Provide the (X, Y) coordinate of the cell's center where the given text is located.  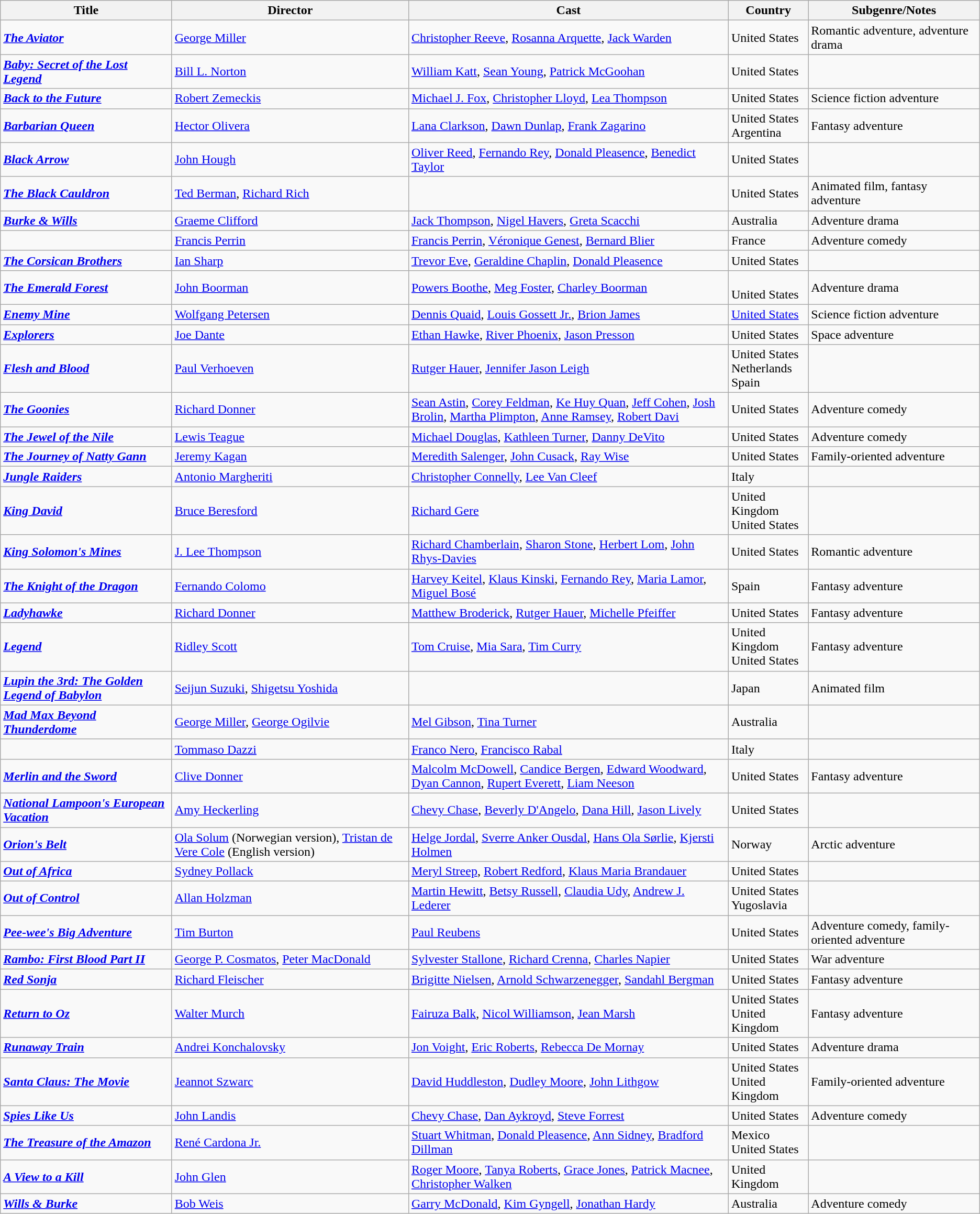
Ola Solum (Norwegian version), Tristan de Vere Cole (English version) (290, 844)
Christopher Connelly, Lee Van Cleef (569, 477)
Mad Max Beyond Thunderdome (86, 722)
Santa Claus: The Movie (86, 1081)
George Miller (290, 38)
Rutger Hauer, Jennifer Jason Leigh (569, 369)
Back to the Future (86, 98)
Return to Oz (86, 1013)
Harvey Keitel, Klaus Kinski, Fernando Rey, Maria Lamor, Miguel Bosé (569, 586)
The Jewel of the Nile (86, 437)
Allan Holzman (290, 899)
John Boorman (290, 287)
Walter Murch (290, 1013)
Country (768, 10)
Paul Verhoeven (290, 369)
Jon Voight, Eric Roberts, Rebecca De Mornay (569, 1047)
King David (86, 511)
Ridley Scott (290, 647)
Clive Donner (290, 776)
United StatesNetherlandsSpain (768, 369)
Hector Olivera (290, 126)
Martin Hewitt, Betsy Russell, Claudia Udy, Andrew J. Lederer (569, 899)
Christopher Reeve, Rosanna Arquette, Jack Warden (569, 38)
Lana Clarkson, Dawn Dunlap, Frank Zagarino (569, 126)
Spies Like Us (86, 1116)
Fernando Colomo (290, 586)
Romantic adventure (894, 552)
Malcolm McDowell, Candice Bergen, Edward Woodward, Dyan Cannon, Rupert Everett, Liam Neeson (569, 776)
Matthew Broderick, Rutger Hauer, Michelle Pfeiffer (569, 613)
Franco Nero, Francisco Rabal (569, 749)
Sydney Pollack (290, 871)
Cast (569, 10)
Director (290, 10)
Jack Thompson, Nigel Havers, Greta Scacchi (569, 220)
Out of Africa (86, 871)
Paul Reubens (569, 932)
Graeme Clifford (290, 220)
Out of Control (86, 899)
Adventure comedy, family-oriented adventure (894, 932)
Richard Chamberlain, Sharon Stone, Herbert Lom, John Rhys-Davies (569, 552)
War adventure (894, 959)
Antonio Margheriti (290, 477)
Trevor Eve, Geraldine Chaplin, Donald Pleasence (569, 260)
William Katt, Sean Young, Patrick McGoohan (569, 71)
The Journey of Natty Gann (86, 457)
Subgenre/Notes (894, 10)
Runaway Train (86, 1047)
United Kingdom (768, 1176)
Baby: Secret of the Lost Legend (86, 71)
Andrei Konchalovsky (290, 1047)
Ted Berman, Richard Rich (290, 194)
Chevy Chase, Beverly D'Angelo, Dana Hill, Jason Lively (569, 810)
Tim Burton (290, 932)
United StatesArgentina (768, 126)
MexicoUnited States (768, 1143)
Enemy Mine (86, 314)
The Aviator (86, 38)
Chevy Chase, Dan Aykroyd, Steve Forrest (569, 1116)
Lewis Teague (290, 437)
Fairuza Balk, Nicol Williamson, Jean Marsh (569, 1013)
Wolfgang Petersen (290, 314)
Lupin the 3rd: The Golden Legend of Babylon (86, 688)
Helge Jordal, Sverre Anker Ousdal, Hans Ola Sørlie, Kjersti Holmen (569, 844)
Romantic adventure, adventure drama (894, 38)
Mel Gibson, Tina Turner (569, 722)
Ladyhawke (86, 613)
John Landis (290, 1116)
George Miller, George Ogilvie (290, 722)
J. Lee Thompson (290, 552)
Francis Perrin (290, 240)
Stuart Whitman, Donald Pleasence, Ann Sidney, Bradford Dillman (569, 1143)
Spain (768, 586)
The Goonies (86, 410)
A View to a Kill (86, 1176)
Tom Cruise, Mia Sara, Tim Curry (569, 647)
Explorers (86, 335)
Ethan Hawke, River Phoenix, Jason Presson (569, 335)
Michael Douglas, Kathleen Turner, Danny DeVito (569, 437)
Rambo: First Blood Part II (86, 959)
Animated film (894, 688)
United StatesYugoslavia (768, 899)
Merlin and the Sword (86, 776)
Dennis Quaid, Louis Gossett Jr., Brion James (569, 314)
Space adventure (894, 335)
The Treasure of the Amazon (86, 1143)
Norway (768, 844)
Meryl Streep, Robert Redford, Klaus Maria Brandauer (569, 871)
The Corsican Brothers (86, 260)
The Black Cauldron (86, 194)
Red Sonja (86, 979)
King Solomon's Mines (86, 552)
Animated film, fantasy adventure (894, 194)
Garry McDonald, Kim Gyngell, Jonathan Hardy (569, 1204)
Joe Dante (290, 335)
Bruce Beresford (290, 511)
Burke & Wills (86, 220)
Seijun Suzuki, Shigetsu Yoshida (290, 688)
Bob Weis (290, 1204)
France (768, 240)
Sean Astin, Corey Feldman, Ke Huy Quan, Jeff Cohen, Josh Brolin, Martha Plimpton, Anne Ramsey, Robert Davi (569, 410)
Title (86, 10)
George P. Cosmatos, Peter MacDonald (290, 959)
Amy Heckerling (290, 810)
Oliver Reed, Fernando Rey, Donald Pleasence, Benedict Taylor (569, 159)
The Knight of the Dragon (86, 586)
Japan (768, 688)
Tommaso Dazzi (290, 749)
Flesh and Blood (86, 369)
Jeannot Szwarc (290, 1081)
Ian Sharp (290, 260)
John Hough (290, 159)
John Glen (290, 1176)
Robert Zemeckis (290, 98)
Richard Gere (569, 511)
René Cardona Jr. (290, 1143)
Brigitte Nielsen, Arnold Schwarzenegger, Sandahl Bergman (569, 979)
Orion's Belt (86, 844)
The Emerald Forest (86, 287)
Jungle Raiders (86, 477)
Michael J. Fox, Christopher Lloyd, Lea Thompson (569, 98)
Arctic adventure (894, 844)
Roger Moore, Tanya Roberts, Grace Jones, Patrick Macnee, Christopher Walken (569, 1176)
Barbarian Queen (86, 126)
Jeremy Kagan (290, 457)
David Huddleston, Dudley Moore, John Lithgow (569, 1081)
Bill L. Norton (290, 71)
Legend (86, 647)
Meredith Salenger, John Cusack, Ray Wise (569, 457)
Richard Fleischer (290, 979)
Powers Boothe, Meg Foster, Charley Boorman (569, 287)
Pee-wee's Big Adventure (86, 932)
National Lampoon's European Vacation (86, 810)
Black Arrow (86, 159)
Francis Perrin, Véronique Genest, Bernard Blier (569, 240)
Sylvester Stallone, Richard Crenna, Charles Napier (569, 959)
Wills & Burke (86, 1204)
